Detect which cell encompasses the target text, then output its [x, y] center coordinate. 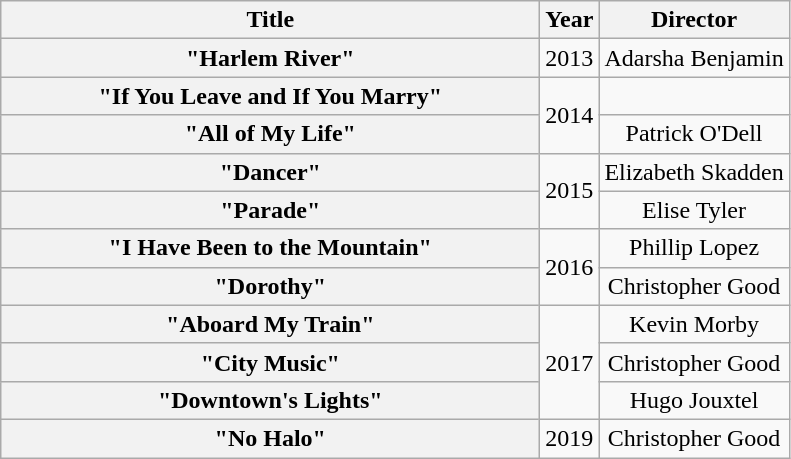
"Aboard My Train" [270, 324]
2014 [570, 115]
2016 [570, 267]
"All of My Life" [270, 134]
Director [694, 20]
"Dancer" [270, 172]
Adarsha Benjamin [694, 58]
Kevin Morby [694, 324]
"Harlem River" [270, 58]
Patrick O'Dell [694, 134]
Elizabeth Skadden [694, 172]
Year [570, 20]
2015 [570, 191]
"Dorothy" [270, 286]
"Parade" [270, 210]
"City Music" [270, 362]
2013 [570, 58]
Title [270, 20]
Hugo Jouxtel [694, 400]
Phillip Lopez [694, 248]
2019 [570, 438]
"If You Leave and If You Marry" [270, 96]
"No Halo" [270, 438]
"Downtown's Lights" [270, 400]
"I Have Been to the Mountain" [270, 248]
2017 [570, 362]
Elise Tyler [694, 210]
